Scan for the cell matching the given text and deliver its (x, y) coordinate at center. 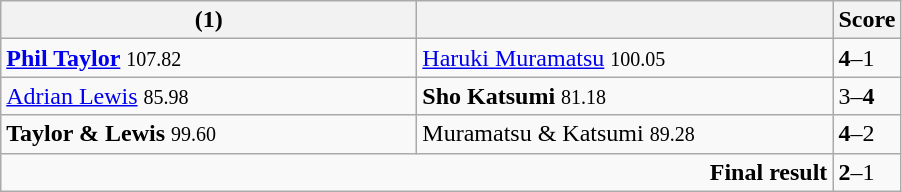
Taylor & Lewis 99.60 (209, 134)
Phil Taylor 107.82 (209, 58)
(1) (209, 20)
Score (867, 20)
4–1 (867, 58)
Final result (417, 172)
3–4 (867, 96)
4–2 (867, 134)
Adrian Lewis 85.98 (209, 96)
2–1 (867, 172)
Muramatsu & Katsumi 89.28 (625, 134)
Sho Katsumi 81.18 (625, 96)
Haruki Muramatsu 100.05 (625, 58)
